Pinpoint the cell where the given text exists, returning its (X, Y) midpoint coordinate. 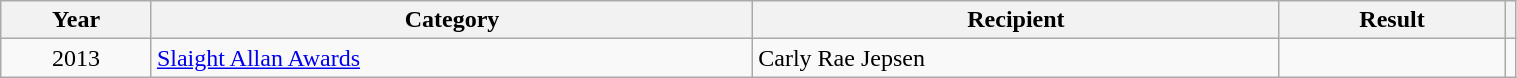
Year (76, 20)
Slaight Allan Awards (452, 58)
Carly Rae Jepsen (1016, 58)
Result (1392, 20)
Category (452, 20)
2013 (76, 58)
Recipient (1016, 20)
